Identify which cell holds the provided text, then report its (X, Y) central coordinate. 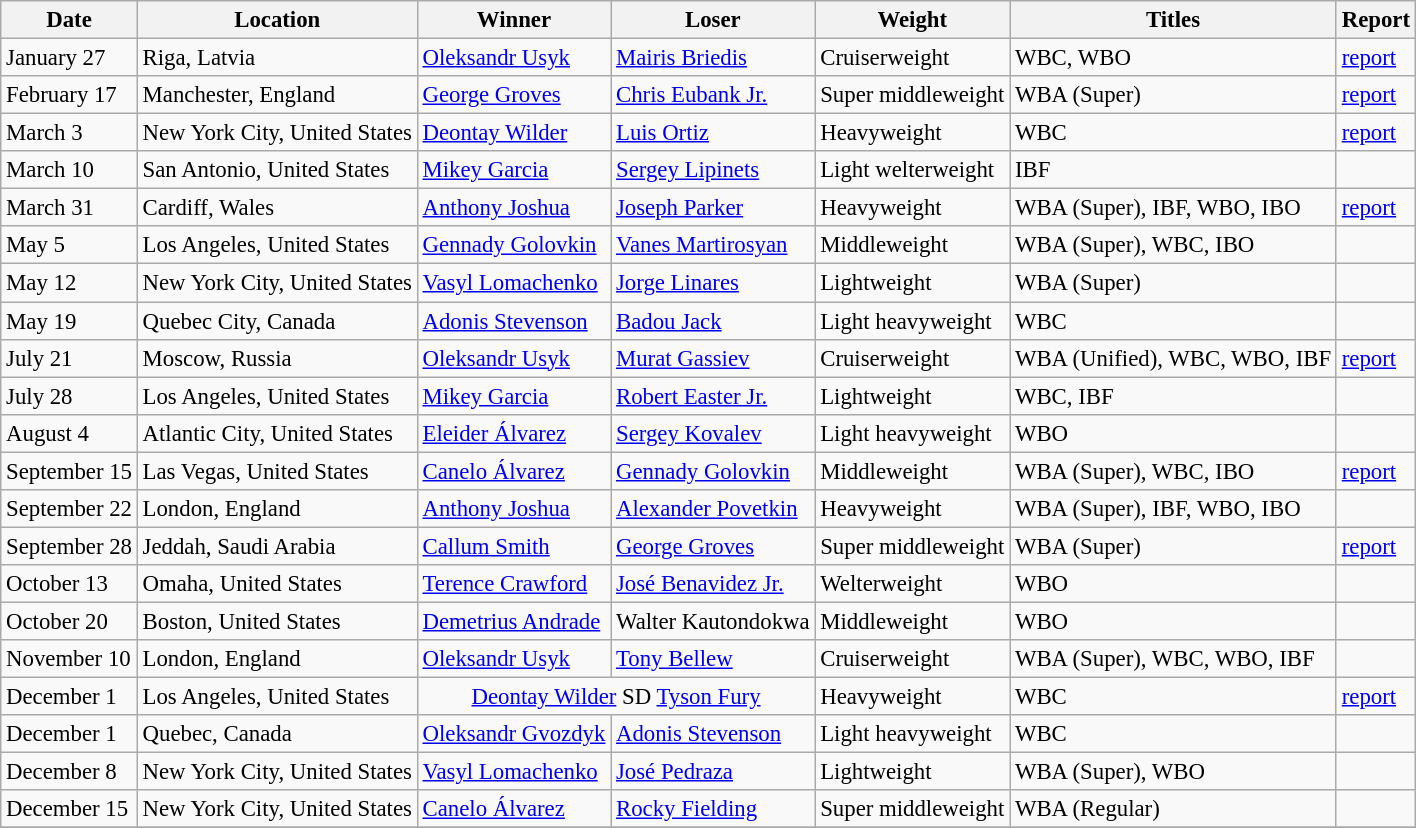
WBA (Super), WBC, WBO, IBF (1174, 659)
December 8 (69, 772)
Riga, Latvia (277, 58)
November 10 (69, 659)
Deontay Wilder (514, 133)
Jeddah, Saudi Arabia (277, 546)
Cardiff, Wales (277, 208)
San Antonio, United States (277, 170)
Walter Kautondokwa (713, 621)
July 21 (69, 358)
Moscow, Russia (277, 358)
Sergey Kovalev (713, 433)
January 27 (69, 58)
Titles (1174, 20)
Report (1376, 20)
Weight (912, 20)
Vanes Martirosyan (713, 245)
Robert Easter Jr. (713, 396)
Light welterweight (912, 170)
May 12 (69, 283)
September 15 (69, 471)
José Pedraza (713, 772)
February 17 (69, 95)
Manchester, England (277, 95)
Eleider Álvarez (514, 433)
October 20 (69, 621)
Badou Jack (713, 321)
Chris Eubank Jr. (713, 95)
WBC, IBF (1174, 396)
Atlantic City, United States (277, 433)
Tony Bellew (713, 659)
WBA (Unified), WBC, WBO, IBF (1174, 358)
Mairis Briedis (713, 58)
Luis Ortiz (713, 133)
IBF (1174, 170)
March 31 (69, 208)
Sergey Lipinets (713, 170)
March 10 (69, 170)
Rocky Fielding (713, 809)
Las Vegas, United States (277, 471)
August 4 (69, 433)
Welterweight (912, 584)
March 3 (69, 133)
September 28 (69, 546)
September 22 (69, 509)
May 19 (69, 321)
October 13 (69, 584)
José Benavidez Jr. (713, 584)
Murat Gassiev (713, 358)
May 5 (69, 245)
Callum Smith (514, 546)
WBA (Super), WBO (1174, 772)
Joseph Parker (713, 208)
Deontay Wilder SD Tyson Fury (616, 697)
December 15 (69, 809)
Loser (713, 20)
Alexander Povetkin (713, 509)
Date (69, 20)
Terence Crawford (514, 584)
July 28 (69, 396)
Oleksandr Gvozdyk (514, 734)
Omaha, United States (277, 584)
WBA (Regular) (1174, 809)
Winner (514, 20)
Demetrius Andrade (514, 621)
Boston, United States (277, 621)
Quebec, Canada (277, 734)
WBC, WBO (1174, 58)
Quebec City, Canada (277, 321)
Location (277, 20)
Jorge Linares (713, 283)
